Identify which cell holds the provided text, then report its (x, y) central coordinate. 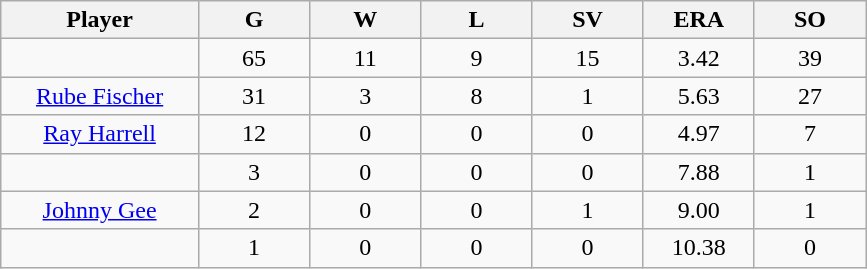
Ray Harrell (100, 134)
9.00 (698, 210)
Rube Fischer (100, 96)
4.97 (698, 134)
12 (254, 134)
L (476, 20)
7 (810, 134)
27 (810, 96)
Johnny Gee (100, 210)
SO (810, 20)
39 (810, 58)
9 (476, 58)
W (366, 20)
SV (588, 20)
5.63 (698, 96)
G (254, 20)
ERA (698, 20)
15 (588, 58)
10.38 (698, 248)
8 (476, 96)
2 (254, 210)
3.42 (698, 58)
Player (100, 20)
65 (254, 58)
7.88 (698, 172)
11 (366, 58)
31 (254, 96)
